Output the [x, y] coordinate of the center of the cell containing the given text.  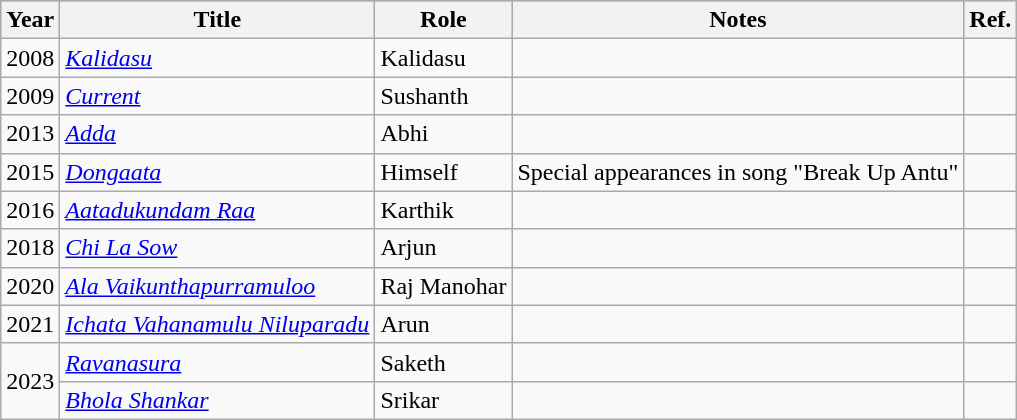
Raj Manohar [444, 286]
Adda [218, 134]
Aatadukundam Raa [218, 210]
Dongaata [218, 172]
Ala Vaikunthapurramuloo [218, 286]
Srikar [444, 400]
Karthik [444, 210]
Current [218, 96]
Special appearances in song "Break Up Antu" [738, 172]
Notes [738, 20]
Ichata Vahanamulu Niluparadu [218, 324]
Chi La Sow [218, 248]
Arjun [444, 248]
2018 [30, 248]
2013 [30, 134]
Saketh [444, 362]
Year [30, 20]
2016 [30, 210]
Role [444, 20]
Abhi [444, 134]
2021 [30, 324]
Sushanth [444, 96]
Ref. [990, 20]
2023 [30, 381]
2020 [30, 286]
Ravanasura [218, 362]
2008 [30, 58]
Himself [444, 172]
Bhola Shankar [218, 400]
2009 [30, 96]
Arun [444, 324]
Title [218, 20]
2015 [30, 172]
